Search for the cell housing the specified text and yield its (x, y) center coordinate. 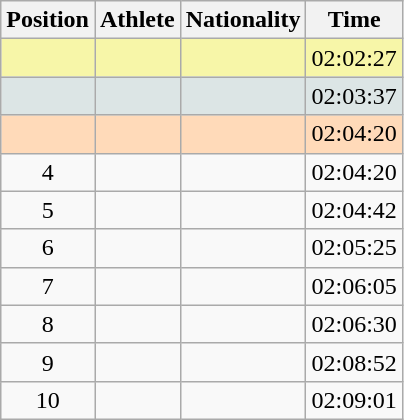
02:04:42 (354, 210)
9 (48, 362)
4 (48, 172)
10 (48, 400)
Athlete (137, 20)
02:03:37 (354, 96)
Nationality (243, 20)
6 (48, 248)
7 (48, 286)
02:09:01 (354, 400)
Position (48, 20)
8 (48, 324)
Time (354, 20)
02:05:25 (354, 248)
02:06:05 (354, 286)
02:02:27 (354, 58)
5 (48, 210)
02:06:30 (354, 324)
02:08:52 (354, 362)
